For the text-containing cell, return its midpoint in (X, Y) coordinate format. 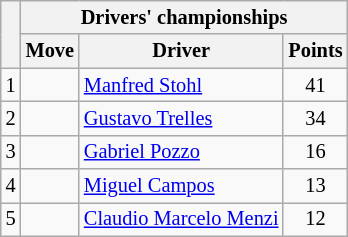
Move (50, 51)
41 (315, 85)
2 (11, 118)
Gabriel Pozzo (181, 152)
Claudio Marcelo Menzi (181, 219)
34 (315, 118)
3 (11, 152)
Drivers' championships (184, 17)
4 (11, 186)
1 (11, 85)
Points (315, 51)
Gustavo Trelles (181, 118)
13 (315, 186)
Driver (181, 51)
Manfred Stohl (181, 85)
16 (315, 152)
Miguel Campos (181, 186)
5 (11, 219)
12 (315, 219)
